Pinpoint the cell where the given text exists, returning its (X, Y) midpoint coordinate. 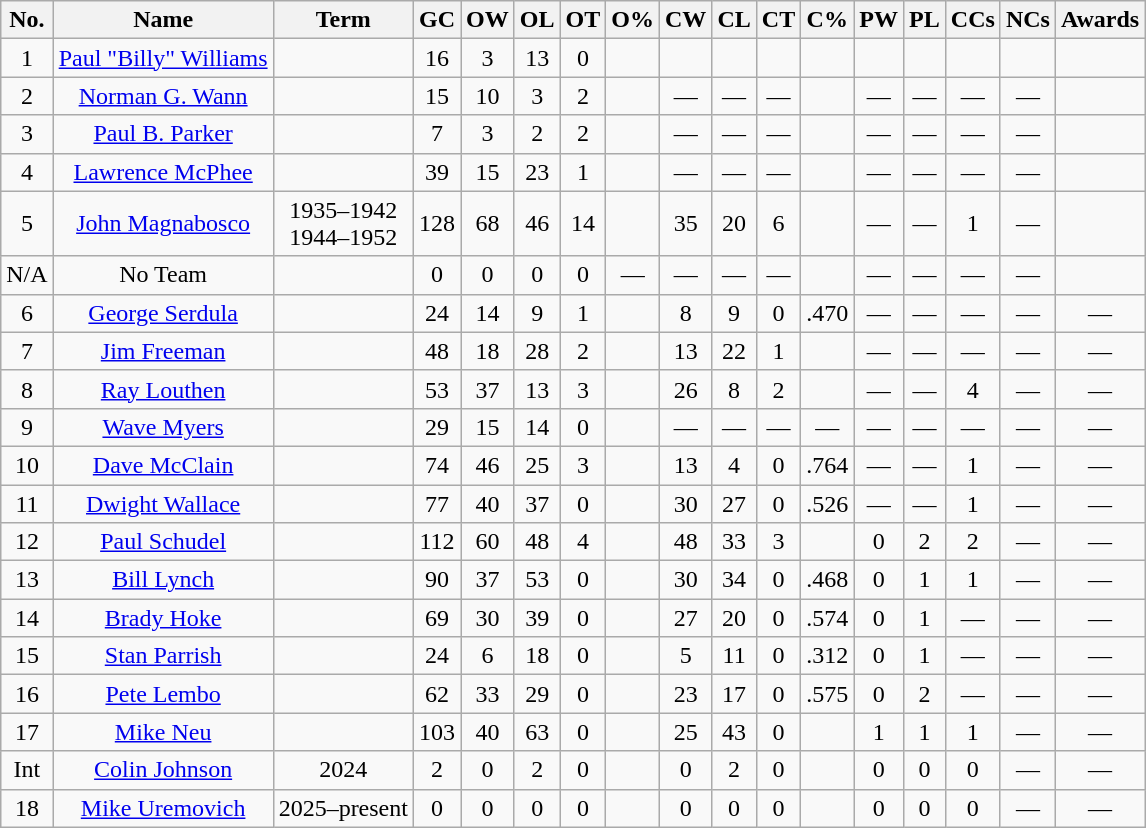
60 (488, 542)
Mike Neu (163, 732)
69 (436, 618)
No Team (163, 275)
Name (163, 20)
Int (27, 770)
90 (436, 580)
Wave Myers (163, 427)
.574 (828, 618)
.764 (828, 465)
128 (436, 224)
Mike Uremovich (163, 808)
.526 (828, 503)
CCs (972, 20)
Brady Hoke (163, 618)
Term (343, 20)
CT (778, 20)
Paul Schudel (163, 542)
N/A (27, 275)
2024 (343, 770)
34 (734, 580)
.312 (828, 656)
68 (488, 224)
Lawrence McPhee (163, 172)
62 (436, 694)
GC (436, 20)
77 (436, 503)
Jim Freeman (163, 351)
Bill Lynch (163, 580)
George Serdula (163, 313)
22 (734, 351)
PW (879, 20)
C% (828, 20)
103 (436, 732)
O% (633, 20)
2025–present (343, 808)
1935–19421944–1952 (343, 224)
112 (436, 542)
CL (734, 20)
.575 (828, 694)
PL (925, 20)
Paul B. Parker (163, 134)
12 (27, 542)
Norman G. Wann (163, 96)
Ray Louthen (163, 389)
74 (436, 465)
.470 (828, 313)
Dave McClain (163, 465)
43 (734, 732)
Colin Johnson (163, 770)
OT (583, 20)
Dwight Wallace (163, 503)
OW (488, 20)
Paul "Billy" Williams (163, 58)
NCs (1028, 20)
Pete Lembo (163, 694)
John Magnabosco (163, 224)
OL (537, 20)
28 (537, 351)
CW (686, 20)
35 (686, 224)
63 (537, 732)
26 (686, 389)
Stan Parrish (163, 656)
No. (27, 20)
.468 (828, 580)
Awards (1100, 20)
